For the text-containing cell, return its midpoint in [X, Y] coordinate format. 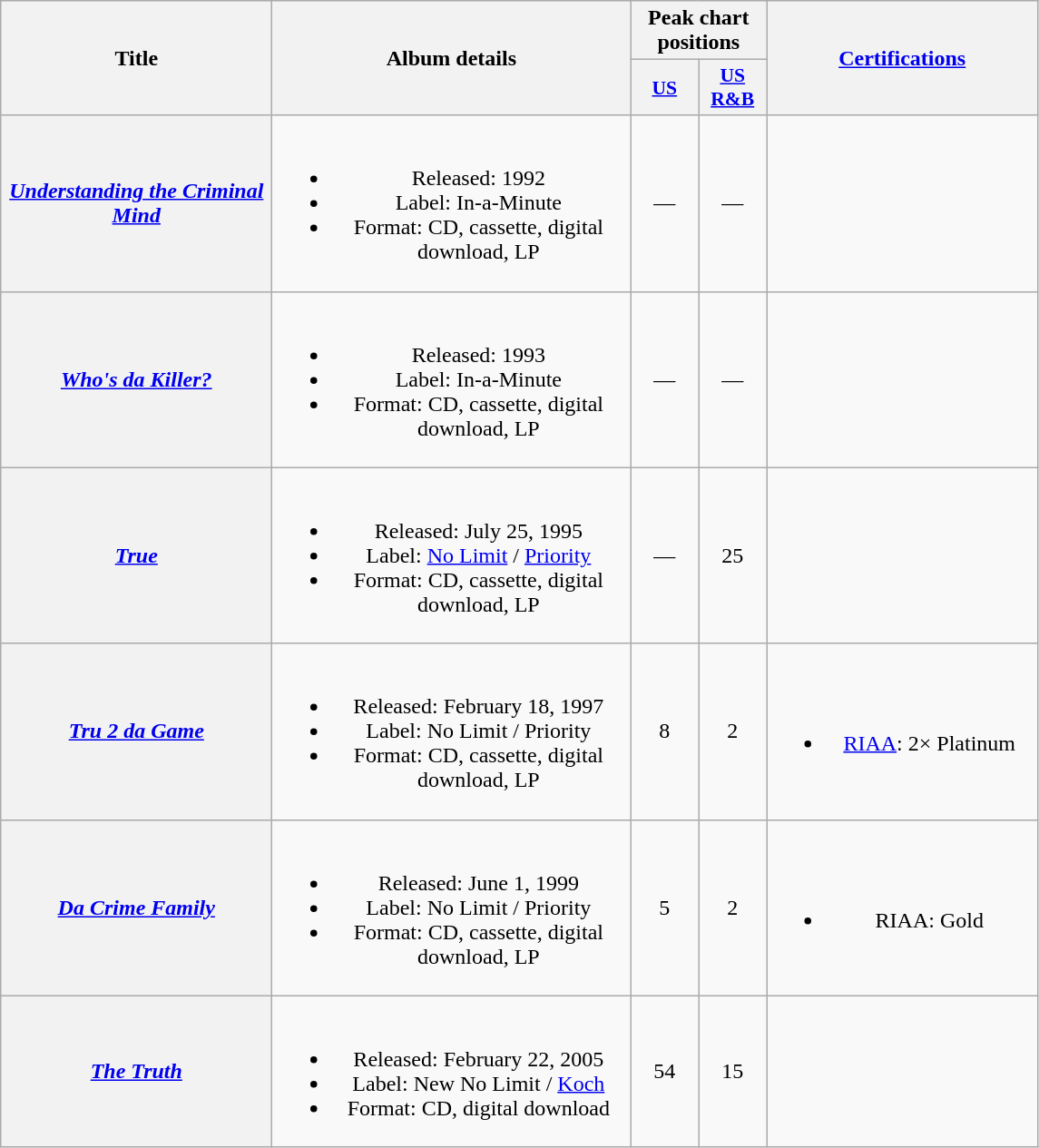
25 [733, 555]
5 [664, 908]
Released: June 1, 1999Label: No Limit / PriorityFormat: CD, cassette, digital download, LP [452, 908]
Understanding the Criminal Mind [136, 203]
15 [733, 1071]
Released: 1992Label: In-a-MinuteFormat: CD, cassette, digital download, LP [452, 203]
8 [664, 731]
RIAA: Gold [902, 908]
Released: July 25, 1995Label: No Limit / PriorityFormat: CD, cassette, digital download, LP [452, 555]
Peak chart positions [699, 31]
The Truth [136, 1071]
Released: 1993Label: In-a-MinuteFormat: CD, cassette, digital download, LP [452, 379]
54 [664, 1071]
Title [136, 58]
RIAA: 2× Platinum [902, 731]
Album details [452, 58]
US [664, 87]
True [136, 555]
Certifications [902, 58]
US R&B [733, 87]
Tru 2 da Game [136, 731]
Who's da Killer? [136, 379]
Da Crime Family [136, 908]
Released: February 18, 1997Label: No Limit / PriorityFormat: CD, cassette, digital download, LP [452, 731]
Released: February 22, 2005Label: New No Limit / KochFormat: CD, digital download [452, 1071]
